For the text-containing cell, return its midpoint in (x, y) coordinate format. 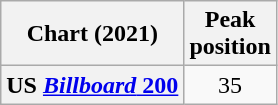
35 (230, 85)
US Billboard 200 (92, 85)
Peakposition (230, 34)
Chart (2021) (92, 34)
